Search for the cell housing the specified text and yield its [x, y] center coordinate. 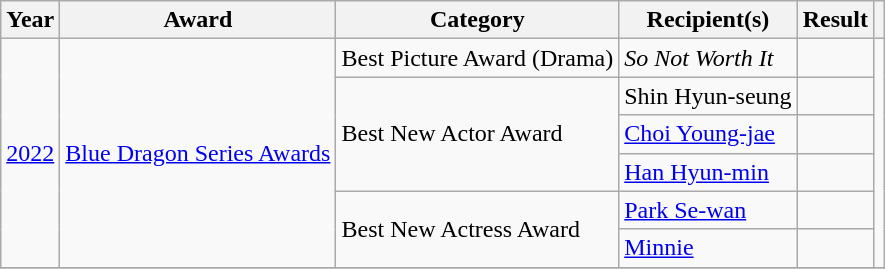
Best New Actress Award [478, 229]
2022 [30, 153]
Year [30, 20]
Blue Dragon Series Awards [198, 153]
Award [198, 20]
Best New Actor Award [478, 134]
Category [478, 20]
Han Hyun-min [708, 172]
Recipient(s) [708, 20]
Shin Hyun-seung [708, 96]
Park Se-wan [708, 210]
So Not Worth It [708, 58]
Minnie [708, 248]
Best Picture Award (Drama) [478, 58]
Result [835, 20]
Choi Young-jae [708, 134]
